Output the [x, y] coordinate of the center of the cell containing the given text.  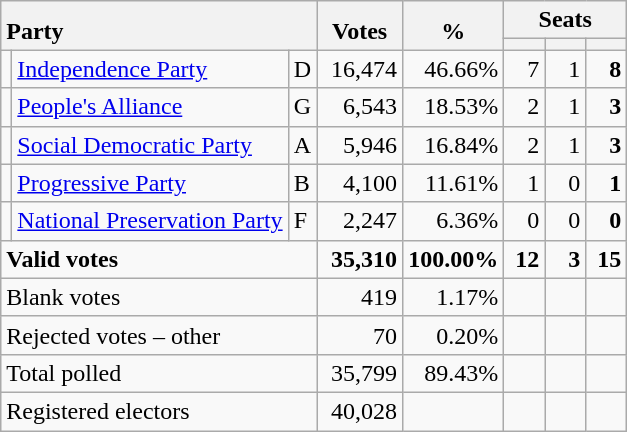
6,543 [360, 107]
35,310 [360, 259]
Votes [360, 26]
Progressive Party [150, 183]
Total polled [159, 373]
B [302, 183]
35,799 [360, 373]
11.61% [454, 183]
89.43% [454, 373]
70 [360, 335]
16,474 [360, 69]
419 [360, 297]
0.20% [454, 335]
Social Democratic Party [150, 145]
% [454, 26]
Party [159, 26]
5,946 [360, 145]
4,100 [360, 183]
Independence Party [150, 69]
D [302, 69]
Seats [566, 20]
Valid votes [159, 259]
G [302, 107]
2,247 [360, 221]
16.84% [454, 145]
1.17% [454, 297]
F [302, 221]
18.53% [454, 107]
Blank votes [159, 297]
12 [524, 259]
Registered electors [159, 411]
People's Alliance [150, 107]
6.36% [454, 221]
100.00% [454, 259]
8 [606, 69]
46.66% [454, 69]
Rejected votes – other [159, 335]
15 [606, 259]
7 [524, 69]
National Preservation Party [150, 221]
A [302, 145]
40,028 [360, 411]
